Provide the (X, Y) coordinate of the cell's center where the given text is located.  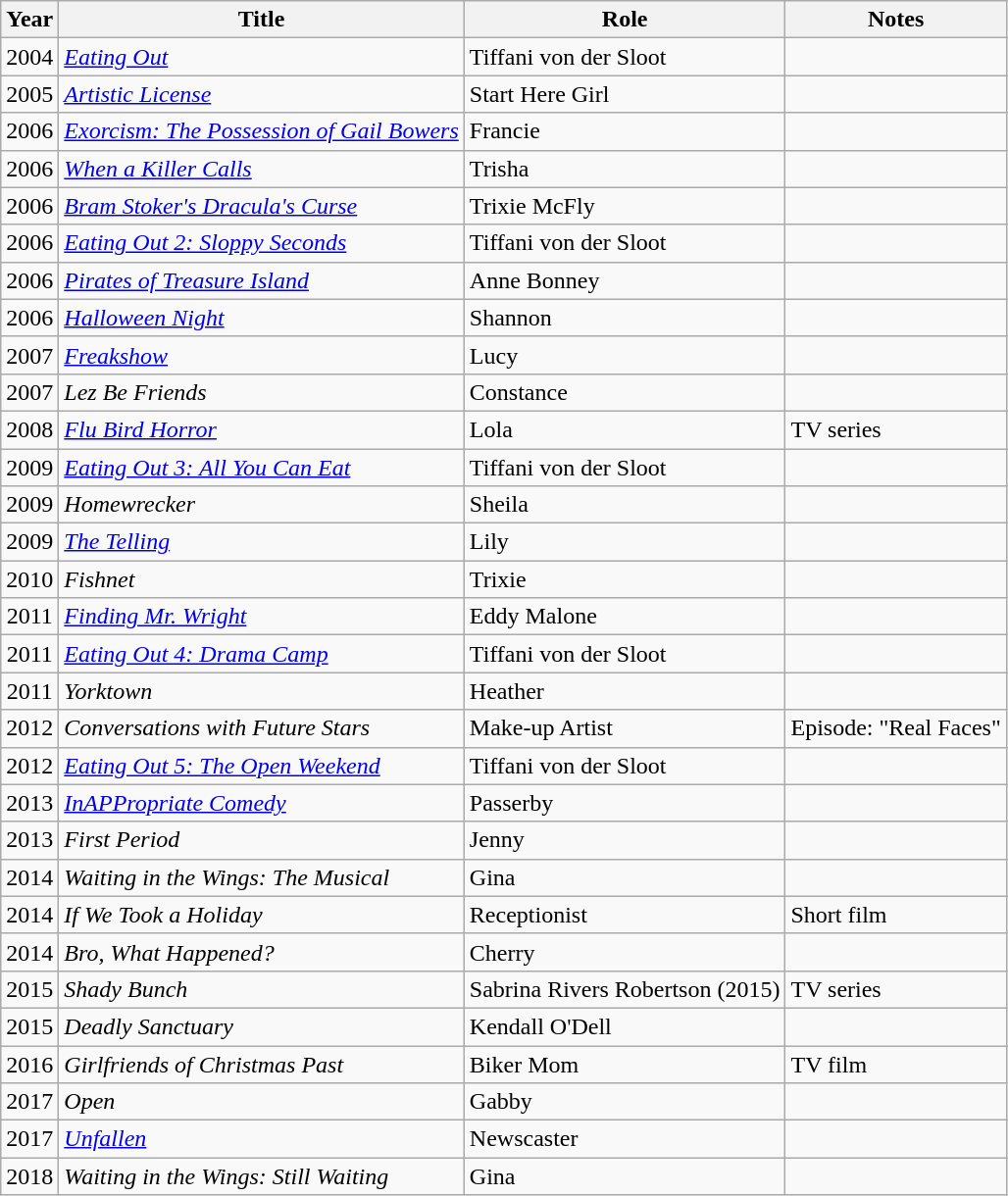
Lucy (625, 355)
Exorcism: The Possession of Gail Bowers (261, 131)
2018 (29, 1176)
Eating Out 4: Drama Camp (261, 654)
Deadly Sanctuary (261, 1026)
TV film (896, 1064)
Trixie McFly (625, 206)
Episode: "Real Faces" (896, 728)
Shannon (625, 318)
Eating Out 5: The Open Weekend (261, 766)
Gabby (625, 1102)
Halloween Night (261, 318)
Finding Mr. Wright (261, 617)
Pirates of Treasure Island (261, 280)
Bro, What Happened? (261, 952)
Jenny (625, 840)
2016 (29, 1064)
Notes (896, 20)
The Telling (261, 542)
Eating Out 3: All You Can Eat (261, 468)
Lola (625, 429)
Eddy Malone (625, 617)
Eating Out 2: Sloppy Seconds (261, 243)
InAPPropriate Comedy (261, 803)
Lez Be Friends (261, 392)
Constance (625, 392)
Girlfriends of Christmas Past (261, 1064)
Fishnet (261, 579)
Unfallen (261, 1139)
Artistic License (261, 94)
Homewrecker (261, 505)
Open (261, 1102)
Role (625, 20)
Year (29, 20)
Waiting in the Wings: The Musical (261, 877)
Trixie (625, 579)
Bram Stoker's Dracula's Curse (261, 206)
Francie (625, 131)
Sabrina Rivers Robertson (2015) (625, 989)
2008 (29, 429)
Start Here Girl (625, 94)
2005 (29, 94)
First Period (261, 840)
Biker Mom (625, 1064)
Freakshow (261, 355)
Yorktown (261, 691)
Lily (625, 542)
Kendall O'Dell (625, 1026)
If We Took a Holiday (261, 915)
Passerby (625, 803)
Newscaster (625, 1139)
Receptionist (625, 915)
Sheila (625, 505)
Eating Out (261, 57)
Heather (625, 691)
Flu Bird Horror (261, 429)
Short film (896, 915)
2004 (29, 57)
When a Killer Calls (261, 169)
Title (261, 20)
Cherry (625, 952)
Conversations with Future Stars (261, 728)
Anne Bonney (625, 280)
Waiting in the Wings: Still Waiting (261, 1176)
Trisha (625, 169)
2010 (29, 579)
Make-up Artist (625, 728)
Shady Bunch (261, 989)
